Identify which cell holds the provided text, then report its [x, y] central coordinate. 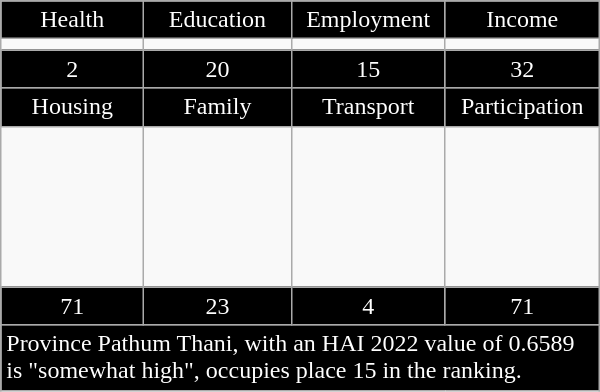
23 [218, 306]
Employment [368, 20]
2 [72, 69]
Income [522, 20]
Education [218, 20]
Participation [522, 107]
Transport [368, 107]
15 [368, 69]
Family [218, 107]
Housing [72, 107]
Health [72, 20]
Province Pathum Thani, with an HAI 2022 value of 0.6589 is "somewhat high", occupies place 15 in the ranking. [300, 358]
20 [218, 69]
32 [522, 69]
4 [368, 306]
